Output the (x, y) coordinate of the center of the cell containing the given text.  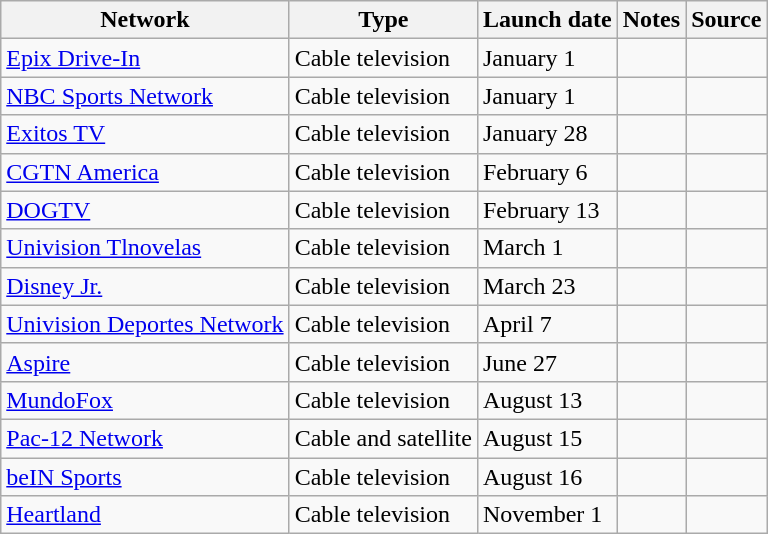
NBC Sports Network (145, 96)
Heartland (145, 515)
August 16 (547, 477)
DOGTV (145, 210)
February 6 (547, 172)
beIN Sports (145, 477)
January 28 (547, 134)
Network (145, 20)
August 13 (547, 400)
Univision Tlnovelas (145, 248)
Cable and satellite (383, 438)
MundoFox (145, 400)
Aspire (145, 362)
CGTN America (145, 172)
Disney Jr. (145, 286)
March 1 (547, 248)
Source (726, 20)
Epix Drive-In (145, 58)
Launch date (547, 20)
June 27 (547, 362)
March 23 (547, 286)
Notes (651, 20)
April 7 (547, 324)
Univision Deportes Network (145, 324)
November 1 (547, 515)
Type (383, 20)
Exitos TV (145, 134)
Pac-12 Network (145, 438)
August 15 (547, 438)
February 13 (547, 210)
